Pinpoint the cell where the given text exists, returning its (X, Y) midpoint coordinate. 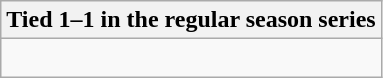
Tied 1–1 in the regular season series (191, 20)
